Return the [x, y] coordinate for the center point of the cell that contains the specified text.  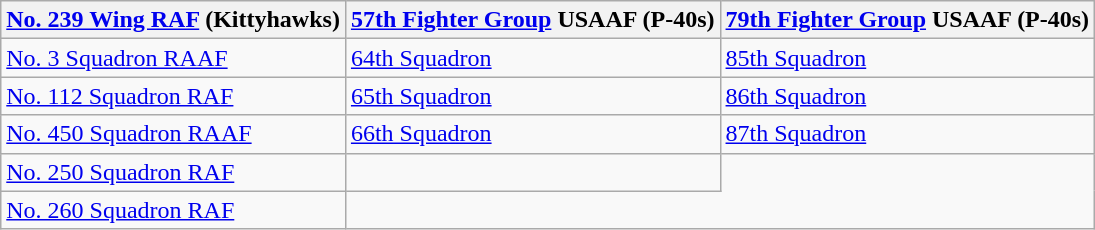
87th Squadron [908, 134]
79th Fighter Group USAAF (P-40s) [908, 20]
No. 239 Wing RAF (Kittyhawks) [174, 20]
86th Squadron [908, 96]
No. 450 Squadron RAAF [174, 134]
No. 3 Squadron RAAF [174, 58]
64th Squadron [532, 58]
No. 112 Squadron RAF [174, 96]
57th Fighter Group USAAF (P-40s) [532, 20]
No. 250 Squadron RAF [174, 172]
65th Squadron [532, 96]
85th Squadron [908, 58]
66th Squadron [532, 134]
No. 260 Squadron RAF [174, 210]
